Determine the [X, Y] coordinate at the center of the cell enclosing the given text.  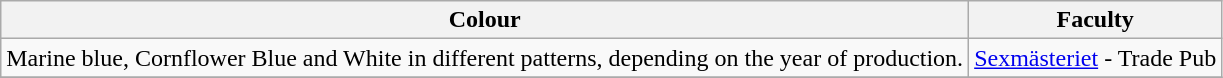
Sexmästeriet - Trade Pub [1096, 58]
Colour [485, 20]
Faculty [1096, 20]
Marine blue, Cornflower Blue and White in different patterns, depending on the year of production. [485, 58]
